Pinpoint the cell where the given text exists, returning its (x, y) midpoint coordinate. 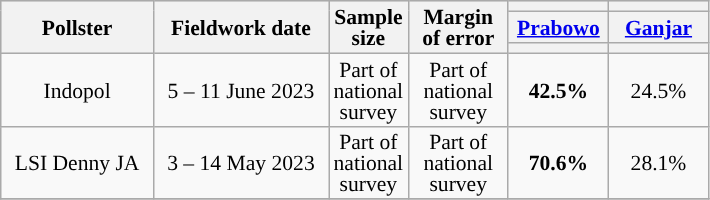
42.5% (558, 90)
Margin of error (458, 27)
LSI Denny JA (78, 162)
Fieldwork date (240, 27)
Prabowo (558, 27)
3 – 14 May 2023 (240, 162)
28.1% (658, 162)
5 – 11 June 2023 (240, 90)
Sample size (368, 27)
70.6% (558, 162)
Indopol (78, 90)
Ganjar (658, 27)
Pollster (78, 27)
24.5% (658, 90)
